Determine the [x, y] coordinate at the center of the cell enclosing the given text.  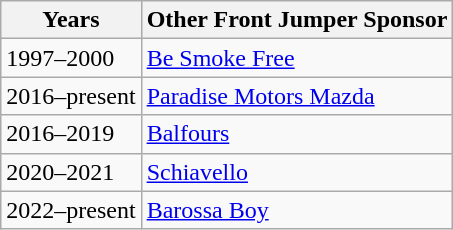
2016–2019 [71, 134]
2020–2021 [71, 172]
Balfours [297, 134]
Paradise Motors Mazda [297, 96]
1997–2000 [71, 58]
Other Front Jumper Sponsor [297, 20]
2022–present [71, 210]
Years [71, 20]
Barossa Boy [297, 210]
Schiavello [297, 172]
Be Smoke Free [297, 58]
2016–present [71, 96]
